Search for the cell housing the specified text and yield its (x, y) center coordinate. 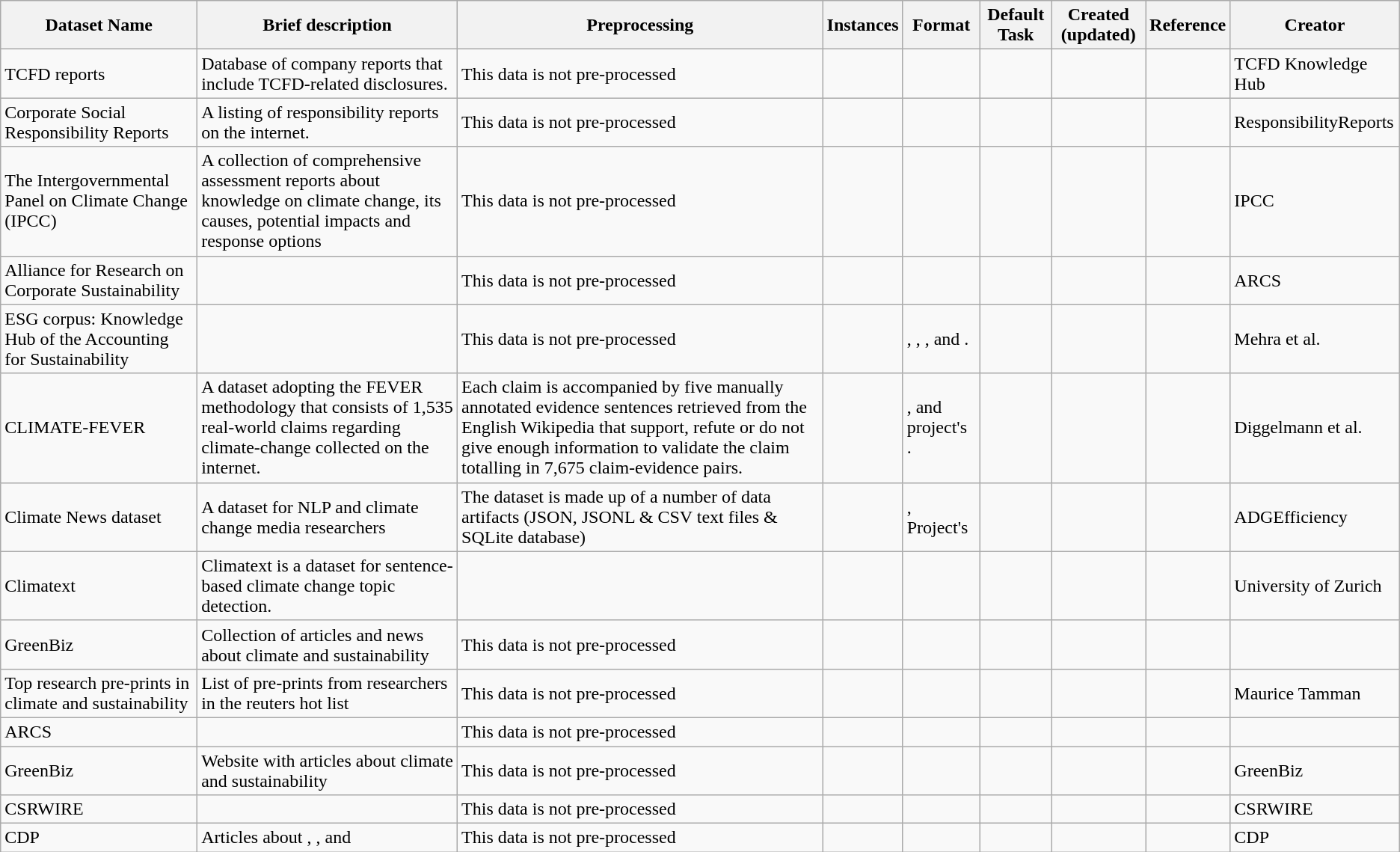
TCFD reports (99, 73)
Diggelmann et al. (1315, 428)
The Intergovernmental Panel on Climate Change (IPCC) (99, 201)
ESG corpus: Knowledge Hub of the Accounting for Sustainability (99, 339)
Alliance for Research on Corporate Sustainability (99, 280)
CLIMATE-FEVER (99, 428)
Corporate Social Responsibility Reports (99, 123)
List of pre-prints from researchers in the reuters hot list (328, 693)
Maurice Tamman (1315, 693)
Mehra et al. (1315, 339)
Articles about , , and (328, 838)
A dataset adopting the FEVER methodology that consists of 1,535 real-world claims regarding climate-change collected on the internet. (328, 428)
Climatext (99, 586)
Instances (863, 25)
Reference (1188, 25)
TCFD Knowledge Hub (1315, 73)
Top research pre-prints in climate and sustainability (99, 693)
Database of company reports that include TCFD-related disclosures. (328, 73)
Creator (1315, 25)
ResponsibilityReports (1315, 123)
A listing of responsibility reports on the internet. (328, 123)
, Project's (941, 517)
Climatext is a dataset for sentence-based climate change topic detection. (328, 586)
A dataset for NLP and climate change media researchers (328, 517)
IPCC (1315, 201)
Website with articles about climate and sustainability (328, 770)
ADGEfficiency (1315, 517)
Preprocessing (640, 25)
Format (941, 25)
Dataset Name (99, 25)
Default Task (1016, 25)
The dataset is made up of a number of data artifacts (JSON, JSONL & CSV text files & SQLite database) (640, 517)
Created (updated) (1098, 25)
Collection of articles and news about climate and sustainability (328, 645)
Climate News dataset (99, 517)
University of Zurich (1315, 586)
, , , and . (941, 339)
Brief description (328, 25)
A collection of comprehensive assessment reports about knowledge on climate change, its causes, potential impacts and response options (328, 201)
, and project's . (941, 428)
